Detect which cell encompasses the target text, then output its (x, y) center coordinate. 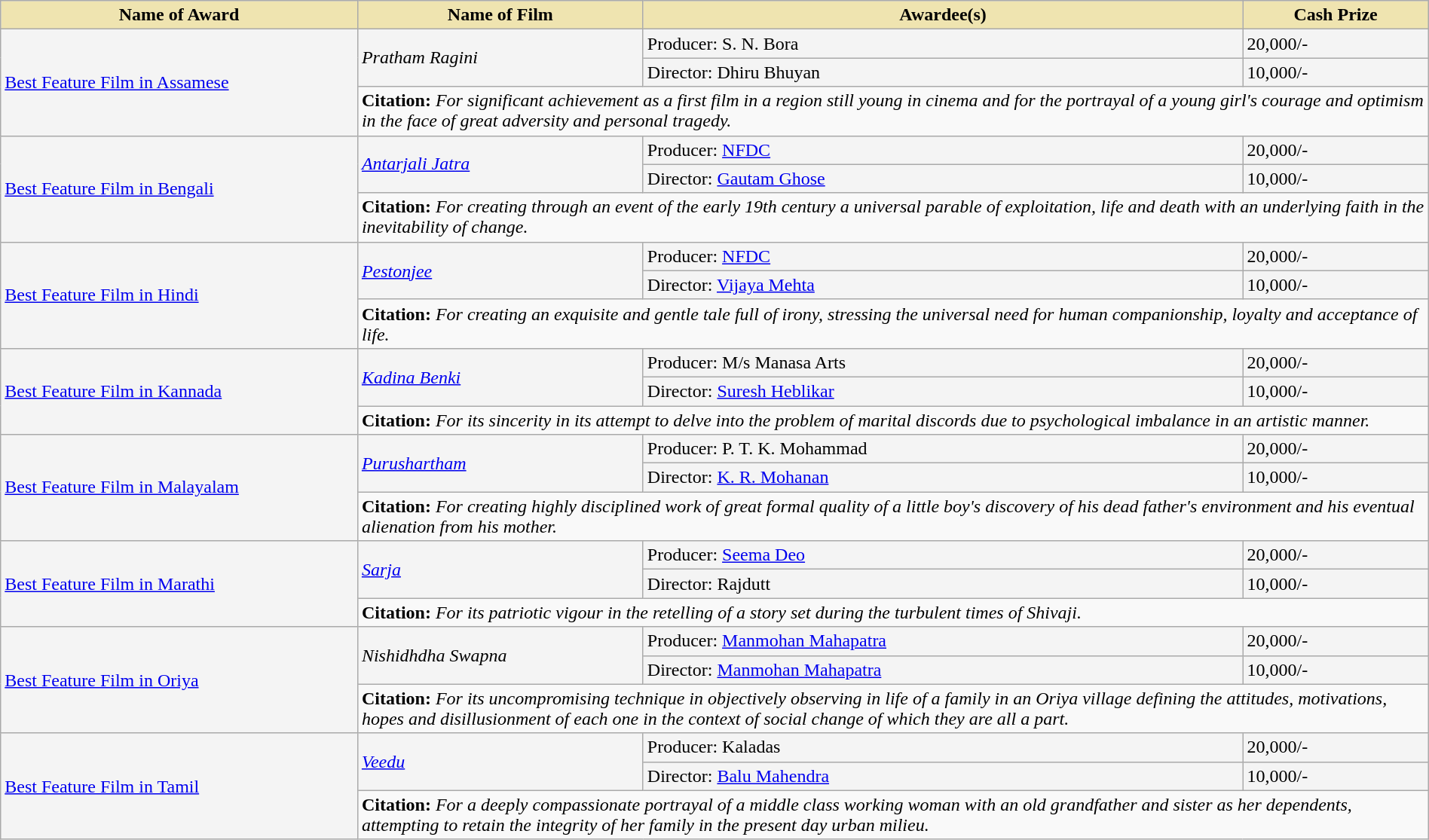
Pratham Ragini (500, 58)
Citation: For its sincerity in its attempt to delve into the problem of marital discords due to psychological imbalance in an artistic manner. (892, 420)
Best Feature Film in Tamil (179, 787)
Awardee(s) (943, 15)
Purushartham (500, 463)
Director: Gautam Ghose (943, 179)
Producer: P. T. K. Mohammad (943, 449)
Best Feature Film in Oriya (179, 680)
Best Feature Film in Kannada (179, 391)
Director: Rajdutt (943, 584)
Producer: Seema Deo (943, 555)
Producer: Manmohan Mahapatra (943, 641)
Best Feature Film in Assamese (179, 83)
Best Feature Film in Bengali (179, 188)
Producer: M/s Manasa Arts (943, 362)
Director: Suresh Heblikar (943, 391)
Pestonjee (500, 270)
Director: Balu Mahendra (943, 776)
Nishidhdha Swapna (500, 655)
Citation: For its patriotic vigour in the retelling of a story set during the turbulent times of Shivaji. (892, 612)
Director: K. R. Mohanan (943, 478)
Director: Dhiru Bhuyan (943, 72)
Name of Award (179, 15)
Producer: Kaladas (943, 747)
Antarjali Jatra (500, 164)
Best Feature Film in Marathi (179, 584)
Name of Film (500, 15)
Best Feature Film in Malayalam (179, 488)
Veedu (500, 762)
Best Feature Film in Hindi (179, 295)
Cash Prize (1336, 15)
Kadina Benki (500, 377)
Sarja (500, 570)
Director: Manmohan Mahapatra (943, 670)
Producer: S. N. Bora (943, 44)
Director: Vijaya Mehta (943, 285)
